Determine the [X, Y] coordinate at the center of the cell enclosing the given text.  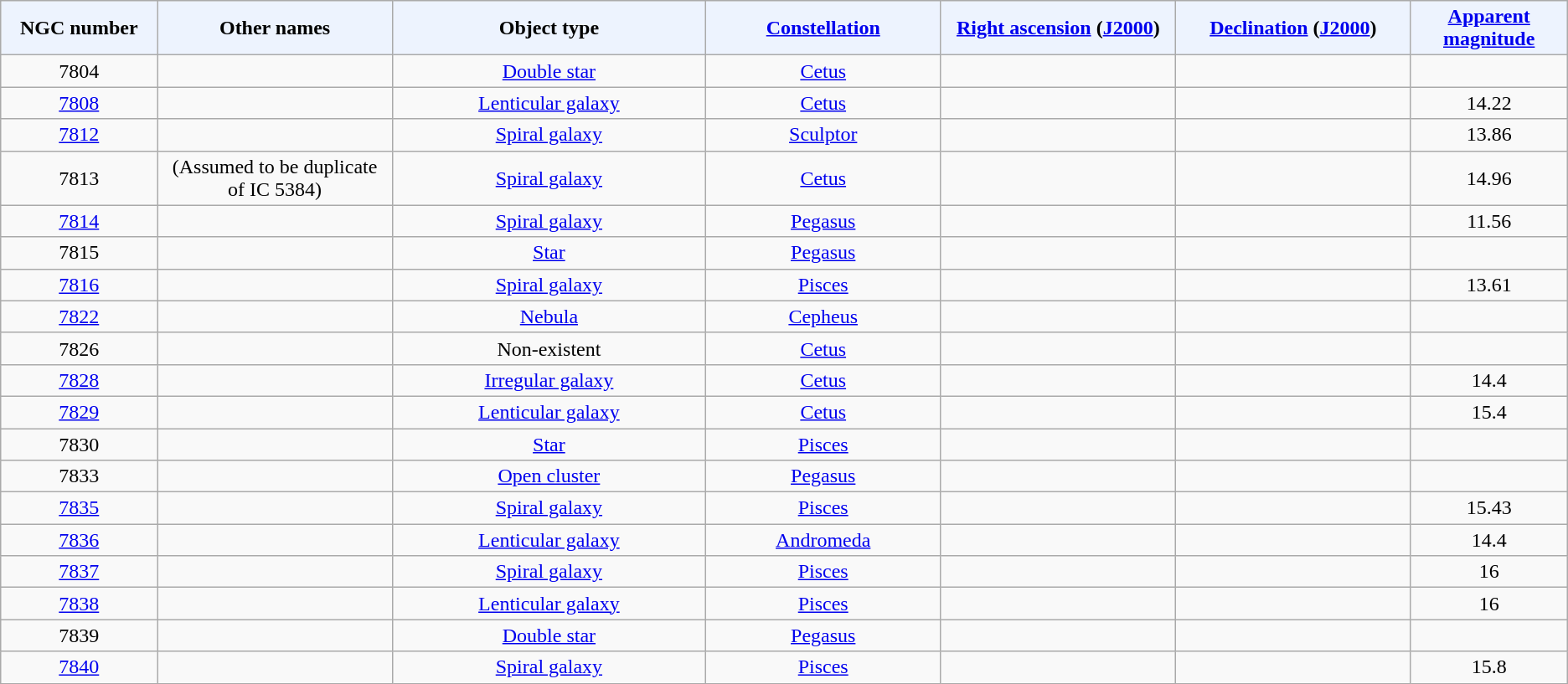
Other names [275, 28]
14.96 [1489, 177]
7829 [79, 412]
7840 [79, 667]
15.4 [1489, 412]
7837 [79, 572]
7833 [79, 476]
7839 [79, 635]
7835 [79, 508]
13.61 [1489, 285]
Irregular galaxy [549, 380]
Object type [549, 28]
7814 [79, 221]
7816 [79, 285]
7808 [79, 103]
Open cluster [549, 476]
7812 [79, 135]
7804 [79, 71]
NGC number [79, 28]
Sculptor [823, 135]
(Assumed to be duplicate of IC 5384) [275, 177]
7822 [79, 316]
13.86 [1489, 135]
Nebula [549, 316]
7836 [79, 540]
Declination (J2000) [1293, 28]
Andromeda [823, 540]
7828 [79, 380]
7826 [79, 348]
7838 [79, 604]
14.22 [1489, 103]
Non-existent [549, 348]
15.8 [1489, 667]
Apparent magnitude [1489, 28]
Cepheus [823, 316]
15.43 [1489, 508]
Constellation [823, 28]
7830 [79, 445]
7815 [79, 253]
7813 [79, 177]
11.56 [1489, 221]
Right ascension (J2000) [1059, 28]
